Extract the (x, y) coordinate from the center of the cell holding the provided text.  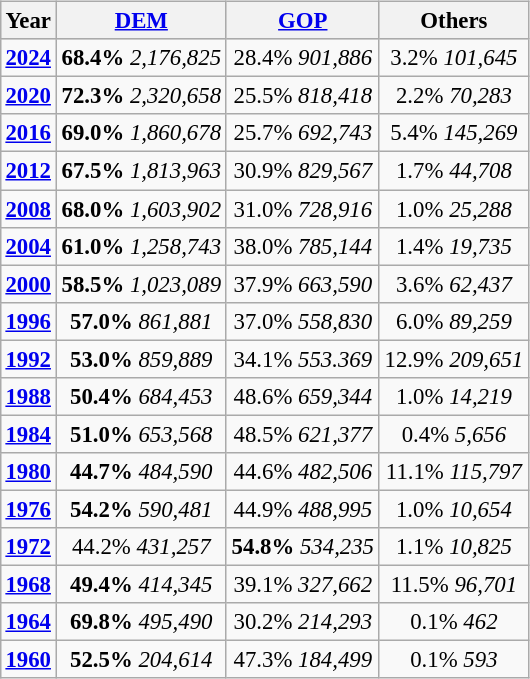
1.0% 14,219 (454, 396)
47.3% 184,499 (302, 660)
1980 (28, 472)
0.4% 5,656 (454, 434)
44.2% 431,257 (141, 547)
DEM (141, 21)
54.8% 534,235 (302, 547)
1.7% 44,708 (454, 171)
69.0% 1,860,678 (141, 133)
44.6% 482,506 (302, 472)
28.4% 901,886 (302, 58)
3.2% 101,645 (454, 58)
1976 (28, 509)
0.1% 593 (454, 660)
37.0% 558,830 (302, 321)
30.9% 829,567 (302, 171)
38.0% 785,144 (302, 246)
1.0% 10,654 (454, 509)
57.0% 861,881 (141, 321)
2004 (28, 246)
54.2% 590,481 (141, 509)
6.0% 89,259 (454, 321)
2008 (28, 209)
1992 (28, 359)
2024 (28, 58)
2012 (28, 171)
37.9% 663,590 (302, 284)
2020 (28, 96)
Others (454, 21)
30.2% 214,293 (302, 622)
44.7% 484,590 (141, 472)
1960 (28, 660)
1.0% 25,288 (454, 209)
69.8% 495,490 (141, 622)
1.4% 19,735 (454, 246)
GOP (302, 21)
34.1% 553.369 (302, 359)
68.0% 1,603,902 (141, 209)
53.0% 859,889 (141, 359)
67.5% 1,813,963 (141, 171)
1964 (28, 622)
52.5% 204,614 (141, 660)
1988 (28, 396)
44.9% 488,995 (302, 509)
12.9% 209,651 (454, 359)
25.7% 692,743 (302, 133)
1984 (28, 434)
50.4% 684,453 (141, 396)
48.6% 659,344 (302, 396)
49.4% 414,345 (141, 584)
11.5% 96,701 (454, 584)
51.0% 653,568 (141, 434)
1996 (28, 321)
48.5% 621,377 (302, 434)
61.0% 1,258,743 (141, 246)
0.1% 462 (454, 622)
2016 (28, 133)
2000 (28, 284)
3.6% 62,437 (454, 284)
1968 (28, 584)
2.2% 70,283 (454, 96)
5.4% 145,269 (454, 133)
39.1% 327,662 (302, 584)
68.4% 2,176,825 (141, 58)
58.5% 1,023,089 (141, 284)
31.0% 728,916 (302, 209)
Year (28, 21)
25.5% 818,418 (302, 96)
11.1% 115,797 (454, 472)
1972 (28, 547)
1.1% 10,825 (454, 547)
72.3% 2,320,658 (141, 96)
